Determine the (X, Y) coordinate at the center of the cell enclosing the given text.  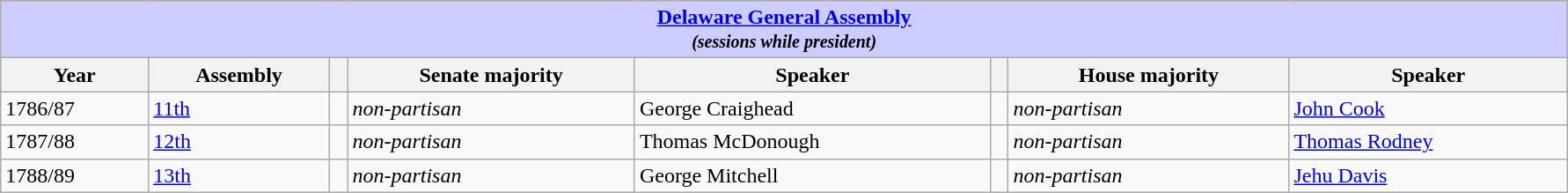
1788/89 (75, 175)
1787/88 (75, 142)
Assembly (239, 75)
1786/87 (75, 108)
Senate majority (491, 75)
Year (75, 75)
John Cook (1429, 108)
Jehu Davis (1429, 175)
George Craighead (812, 108)
13th (239, 175)
George Mitchell (812, 175)
Thomas Rodney (1429, 142)
House majority (1149, 75)
Delaware General Assembly (sessions while president) (785, 30)
11th (239, 108)
Thomas McDonough (812, 142)
12th (239, 142)
